Find where the given text appears and provide that cell's center as [X, Y] coordinate. 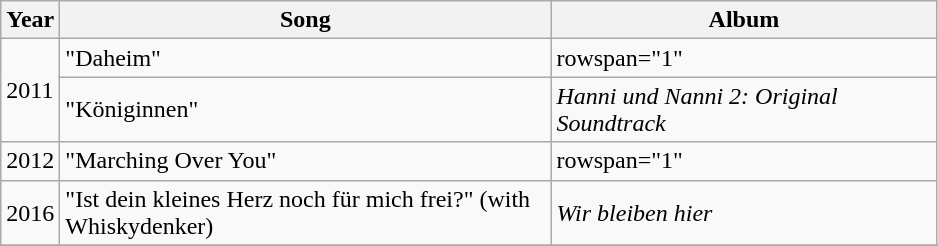
Year [30, 20]
"Königinnen" [306, 110]
2012 [30, 161]
Wir bleiben hier [744, 212]
2016 [30, 212]
Album [744, 20]
"Daheim" [306, 58]
"Marching Over You" [306, 161]
Hanni und Nanni 2: Original Soundtrack [744, 110]
Song [306, 20]
2011 [30, 90]
"Ist dein kleines Herz noch für mich frei?" (with Whiskydenker) [306, 212]
